Scan for the cell matching the given text and deliver its (x, y) coordinate at center. 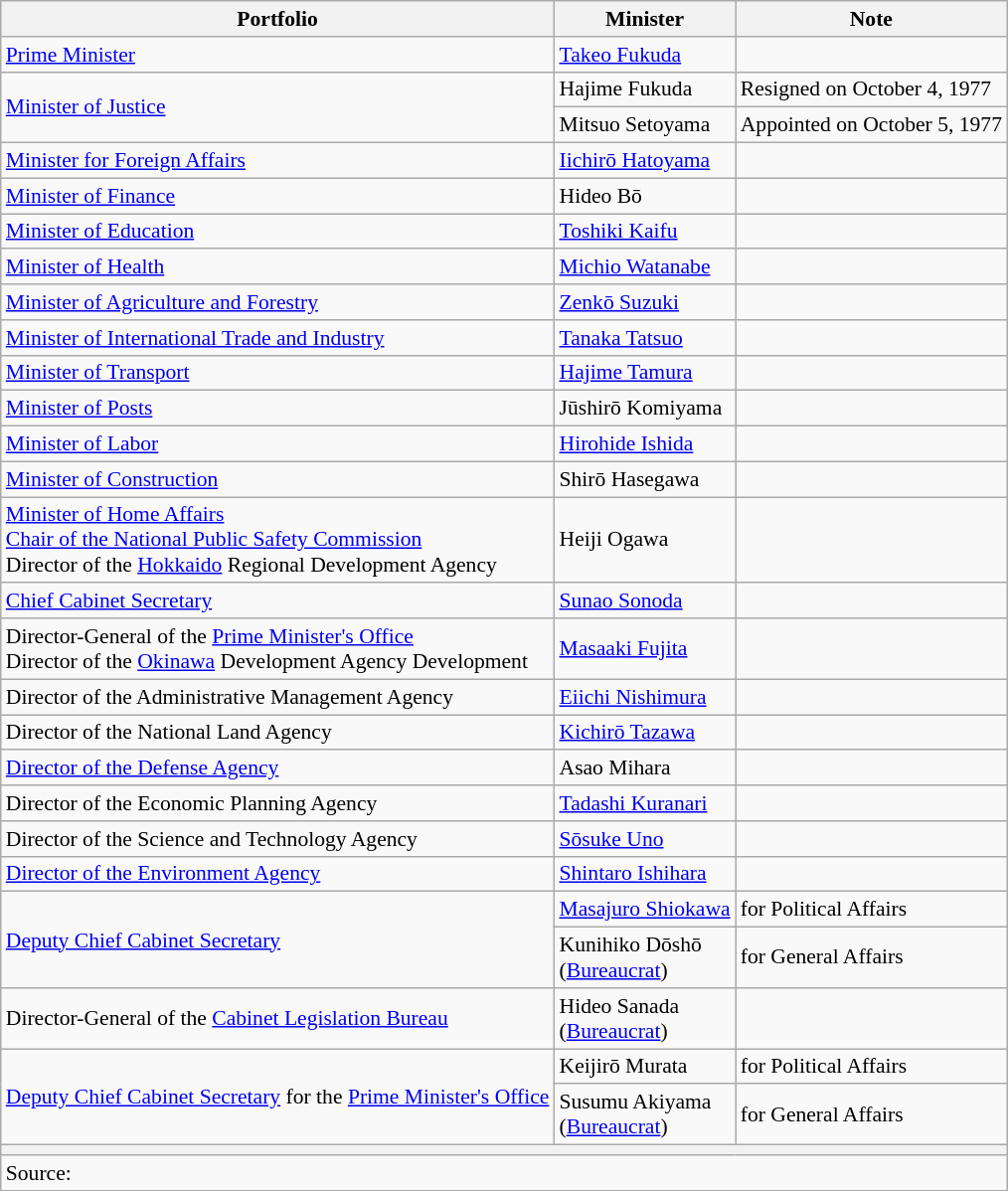
Minister of Posts (278, 409)
Minister of Health (278, 267)
Resigned on October 4, 1977 (871, 89)
Hajime Tamura (644, 373)
Deputy Chief Cabinet Secretary for the Prime Minister's Office (278, 1098)
Minister of Transport (278, 373)
Jūshirō Komiyama (644, 409)
Hideo Bō (644, 196)
Takeo Fukuda (644, 55)
Michio Watanabe (644, 267)
Minister of Labor (278, 444)
Portfolio (278, 19)
Director of the Economic Planning Agency (278, 803)
Director of the Defense Agency (278, 768)
Minister (644, 19)
Iichirō Hatoyama (644, 161)
Sunao Sonoda (644, 601)
Director-General of the Prime Minister's OfficeDirector of the Okinawa Development Agency Development (278, 648)
Director-General of the Cabinet Legislation Bureau (278, 1018)
Toshiki Kaifu (644, 232)
Director of the Environment Agency (278, 874)
Heiji Ogawa (644, 541)
Shirō Hasegawa (644, 479)
Mitsuo Setoyama (644, 125)
Asao Mihara (644, 768)
Kunihiko Dōshō(Bureaucrat) (644, 958)
Prime Minister (278, 55)
Tanaka Tatsuo (644, 338)
Director of the National Land Agency (278, 733)
Masaaki Fujita (644, 648)
Sōsuke Uno (644, 839)
Masajuro Shiokawa (644, 910)
Keijirō Murata (644, 1067)
Minister of Justice (278, 107)
Hajime Fukuda (644, 89)
Appointed on October 5, 1977 (871, 125)
Chief Cabinet Secretary (278, 601)
Minister of Home AffairsChair of the National Public Safety CommissionDirector of the Hokkaido Regional Development Agency (278, 541)
Minister of Education (278, 232)
Minister for Foreign Affairs (278, 161)
Tadashi Kuranari (644, 803)
Deputy Chief Cabinet Secretary (278, 940)
Susumu Akiyama(Bureaucrat) (644, 1115)
Hideo Sanada(Bureaucrat) (644, 1018)
Zenkō Suzuki (644, 302)
Hirohide Ishida (644, 444)
Minister of Construction (278, 479)
Minister of International Trade and Industry (278, 338)
Director of the Science and Technology Agency (278, 839)
Kichirō Tazawa (644, 733)
Director of the Administrative Management Agency (278, 697)
Eiichi Nishimura (644, 697)
Source: (504, 1173)
Minister of Agriculture and Forestry (278, 302)
Note (871, 19)
Shintaro Ishihara (644, 874)
Minister of Finance (278, 196)
